Determine the [X, Y] coordinate at the center of the cell enclosing the given text.  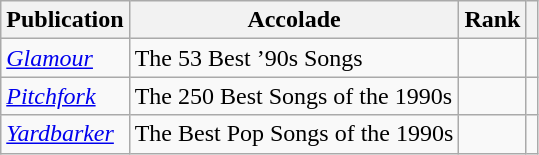
The Best Pop Songs of the 1990s [294, 134]
Yardbarker [65, 134]
The 250 Best Songs of the 1990s [294, 96]
Rank [492, 20]
Publication [65, 20]
Glamour [65, 58]
Pitchfork [65, 96]
Accolade [294, 20]
The 53 Best ’90s Songs [294, 58]
